Output the [x, y] coordinate of the center of the cell containing the given text.  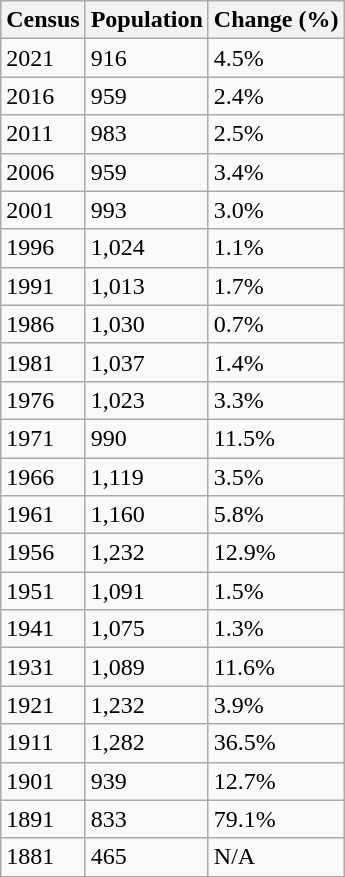
1,160 [146, 515]
1911 [43, 743]
990 [146, 438]
833 [146, 819]
0.7% [276, 324]
12.7% [276, 781]
993 [146, 210]
2001 [43, 210]
N/A [276, 857]
Population [146, 20]
2016 [43, 96]
1921 [43, 705]
5.8% [276, 515]
3.5% [276, 477]
2011 [43, 134]
1,089 [146, 667]
1.4% [276, 362]
1,030 [146, 324]
36.5% [276, 743]
1,023 [146, 400]
1,091 [146, 591]
1966 [43, 477]
1931 [43, 667]
465 [146, 857]
11.6% [276, 667]
Change (%) [276, 20]
3.4% [276, 172]
3.0% [276, 210]
1991 [43, 286]
3.9% [276, 705]
1901 [43, 781]
1,024 [146, 248]
1,119 [146, 477]
1996 [43, 248]
1881 [43, 857]
3.3% [276, 400]
1.7% [276, 286]
1971 [43, 438]
12.9% [276, 553]
2006 [43, 172]
1891 [43, 819]
2.4% [276, 96]
1956 [43, 553]
4.5% [276, 58]
1,037 [146, 362]
1976 [43, 400]
1.5% [276, 591]
939 [146, 781]
Census [43, 20]
1961 [43, 515]
1951 [43, 591]
983 [146, 134]
2.5% [276, 134]
2021 [43, 58]
1,282 [146, 743]
916 [146, 58]
1986 [43, 324]
1.3% [276, 629]
1981 [43, 362]
1,075 [146, 629]
11.5% [276, 438]
79.1% [276, 819]
1,013 [146, 286]
1941 [43, 629]
1.1% [276, 248]
